Provide the (X, Y) coordinate of the cell's center where the given text is located.  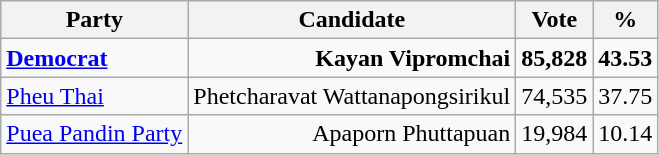
85,828 (554, 58)
Party (94, 20)
37.75 (626, 96)
19,984 (554, 134)
% (626, 20)
Apaporn Phuttapuan (352, 134)
10.14 (626, 134)
74,535 (554, 96)
Puea Pandin Party (94, 134)
Vote (554, 20)
Democrat (94, 58)
Kayan Vipromchai (352, 58)
Phetcharavat Wattanapongsirikul (352, 96)
Candidate (352, 20)
43.53 (626, 58)
Pheu Thai (94, 96)
